Determine the [x, y] coordinate at the center of the cell enclosing the given text.  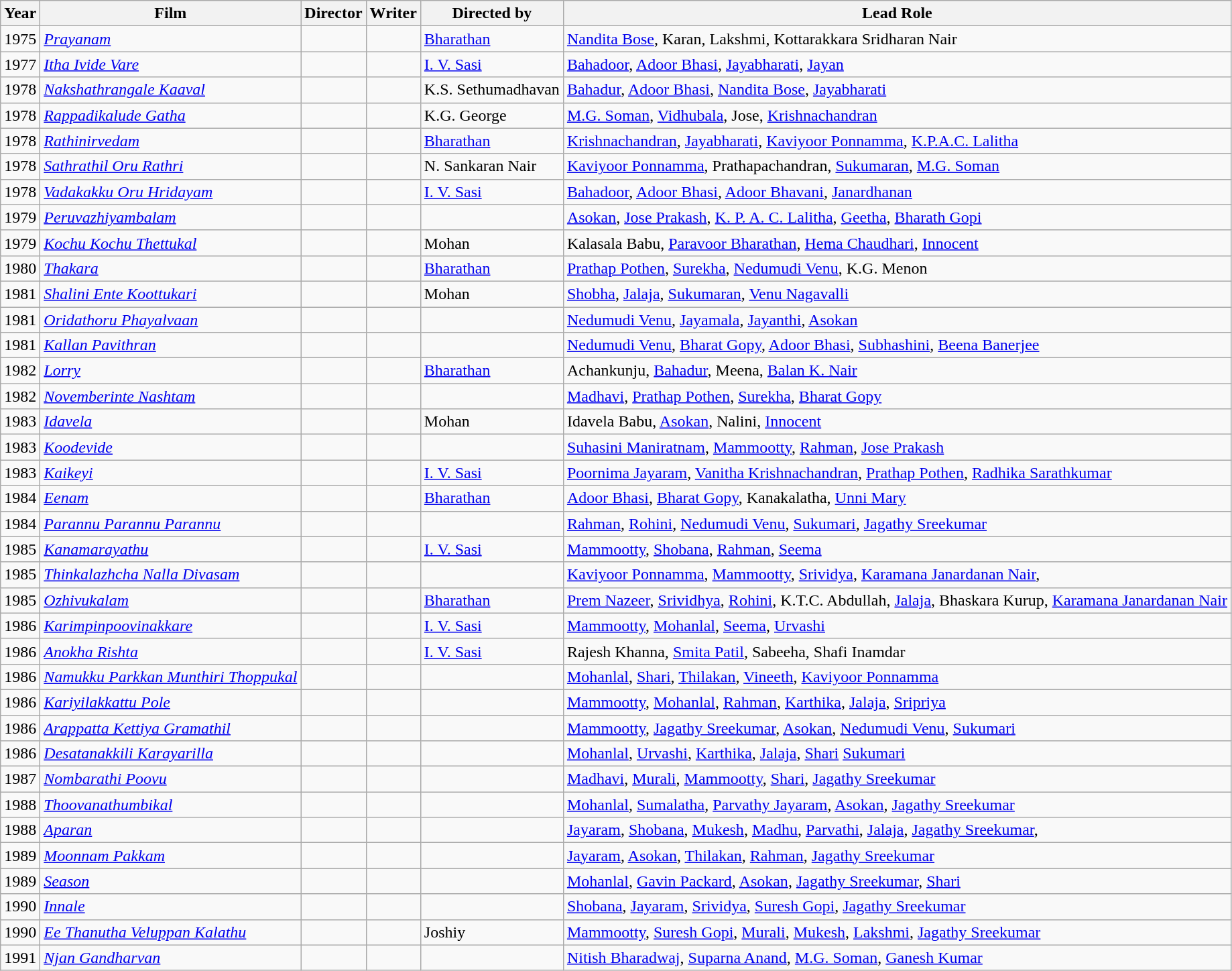
Mammootty, Mohanlal, Seema, Urvashi [897, 626]
Thakara [170, 268]
Asokan, Jose Prakash, K. P. A. C. Lalitha, Geetha, Bharath Gopi [897, 217]
Mammootty, Mohanlal, Rahman, Karthika, Jalaja, Sripriya [897, 702]
Mohanlal, Gavin Packard, Asokan, Jagathy Sreekumar, Shari [897, 881]
Shobha, Jalaja, Sukumaran, Venu Nagavalli [897, 294]
Aparan [170, 830]
Jayaram, Shobana, Mukesh, Madhu, Parvathi, Jalaja, Jagathy Sreekumar, [897, 830]
Madhavi, Murali, Mammootty, Shari, Jagathy Sreekumar [897, 779]
M.G. Soman, Vidhubala, Jose, Krishnachandran [897, 115]
Nandita Bose, Karan, Lakshmi, Kottarakkara Sridharan Nair [897, 39]
Peruvazhiyambalam [170, 217]
Desatanakkili Karayarilla [170, 754]
Idavela Babu, Asokan, Nalini, Innocent [897, 422]
Rajesh Khanna, Smita Patil, Sabeeha, Shafi Inamdar [897, 651]
Moonnam Pakkam [170, 856]
Nombarathi Poovu [170, 779]
Rathinirvedam [170, 141]
Karimpinpoovinakkare [170, 626]
Year [20, 13]
Directed by [492, 13]
Bahadoor, Adoor Bhasi, Adoor Bhavani, Janardhanan [897, 192]
Nedumudi Venu, Jayamala, Jayanthi, Asokan [897, 320]
Kaikeyi [170, 473]
Joshiy [492, 932]
Madhavi, Prathap Pothen, Surekha, Bharat Gopy [897, 396]
Arappatta Kettiya Gramathil [170, 728]
Prathap Pothen, Surekha, Nedumudi Venu, K.G. Menon [897, 268]
Jayaram, Asokan, Thilakan, Rahman, Jagathy Sreekumar [897, 856]
Mammootty, Jagathy Sreekumar, Asokan, Nedumudi Venu, Sukumari [897, 728]
Kaviyoor Ponnamma, Mammootty, Srividya, Karamana Janardanan Nair, [897, 575]
1980 [20, 268]
Achankunju, Bahadur, Meena, Balan K. Nair [897, 371]
Season [170, 881]
Nitish Bharadwaj, Suparna Anand, M.G. Soman, Ganesh Kumar [897, 958]
Bahadur, Adoor Bhasi, Nandita Bose, Jayabharati [897, 90]
Prayanam [170, 39]
1987 [20, 779]
K.S. Sethumadhavan [492, 90]
Writer [393, 13]
Krishnachandran, Jayabharati, Kaviyoor Ponnamma, K.P.A.C. Lalitha [897, 141]
Lead Role [897, 13]
1975 [20, 39]
Director [334, 13]
Shalini Ente Koottukari [170, 294]
Koodevide [170, 447]
Innale [170, 907]
Vadakakku Oru Hridayam [170, 192]
Mammootty, Shobana, Rahman, Seema [897, 549]
Ozhivukalam [170, 600]
Itha Ivide Vare [170, 64]
Njan Gandharvan [170, 958]
Thoovanathumbikal [170, 805]
Mammootty, Suresh Gopi, Murali, Mukesh, Lakshmi, Jagathy Sreekumar [897, 932]
Mohanlal, Shari, Thilakan, Vineeth, Kaviyoor Ponnamma [897, 677]
Oridathoru Phayalvaan [170, 320]
Thinkalazhcha Nalla Divasam [170, 575]
Poornima Jayaram, Vanitha Krishnachandran, Prathap Pothen, Radhika Sarathkumar [897, 473]
Namukku Parkkan Munthiri Thoppukal [170, 677]
K.G. George [492, 115]
Prem Nazeer, Srividhya, Rohini, K.T.C. Abdullah, Jalaja, Bhaskara Kurup, Karamana Janardanan Nair [897, 600]
N. Sankaran Nair [492, 166]
Shobana, Jayaram, Srividya, Suresh Gopi, Jagathy Sreekumar [897, 907]
Ee Thanutha Veluppan Kalathu [170, 932]
Kariyilakkattu Pole [170, 702]
Rappadikalude Gatha [170, 115]
1977 [20, 64]
Adoor Bhasi, Bharat Gopy, Kanakalatha, Unni Mary [897, 498]
Mohanlal, Urvashi, Karthika, Jalaja, Shari Sukumari [897, 754]
Film [170, 13]
Lorry [170, 371]
Kalasala Babu, Paravoor Bharathan, Hema Chaudhari, Innocent [897, 243]
Kochu Kochu Thettukal [170, 243]
Sathrathil Oru Rathri [170, 166]
Nakshathrangale Kaaval [170, 90]
Anokha Rishta [170, 651]
Rahman, Rohini, Nedumudi Venu, Sukumari, Jagathy Sreekumar [897, 524]
Novemberinte Nashtam [170, 396]
Suhasini Maniratnam, Mammootty, Rahman, Jose Prakash [897, 447]
Mohanlal, Sumalatha, Parvathy Jayaram, Asokan, Jagathy Sreekumar [897, 805]
Bahadoor, Adoor Bhasi, Jayabharati, Jayan [897, 64]
Kanamarayathu [170, 549]
Kaviyoor Ponnamma, Prathapachandran, Sukumaran, M.G. Soman [897, 166]
Eenam [170, 498]
Parannu Parannu Parannu [170, 524]
Nedumudi Venu, Bharat Gopy, Adoor Bhasi, Subhashini, Beena Banerjee [897, 345]
1991 [20, 958]
Idavela [170, 422]
Kallan Pavithran [170, 345]
